Identify which cell holds the provided text, then report its (X, Y) central coordinate. 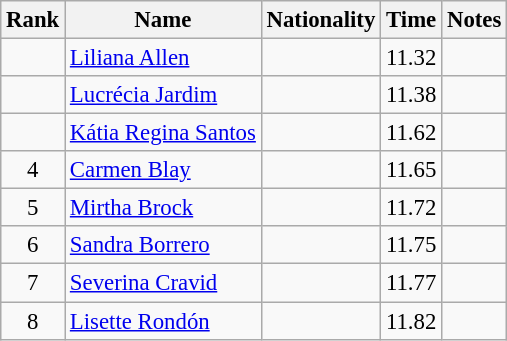
Lisette Rondón (164, 321)
Name (164, 20)
Carmen Blay (164, 170)
Sandra Borrero (164, 245)
11.82 (412, 321)
Liliana Allen (164, 58)
5 (33, 208)
Lucrécia Jardim (164, 95)
11.65 (412, 170)
11.38 (412, 95)
6 (33, 245)
11.75 (412, 245)
Severina Cravid (164, 283)
Time (412, 20)
Kátia Regina Santos (164, 133)
Notes (474, 20)
11.72 (412, 208)
Mirtha Brock (164, 208)
11.32 (412, 58)
Nationality (320, 20)
11.77 (412, 283)
7 (33, 283)
8 (33, 321)
11.62 (412, 133)
4 (33, 170)
Rank (33, 20)
